Detect which cell encompasses the target text, then output its (X, Y) center coordinate. 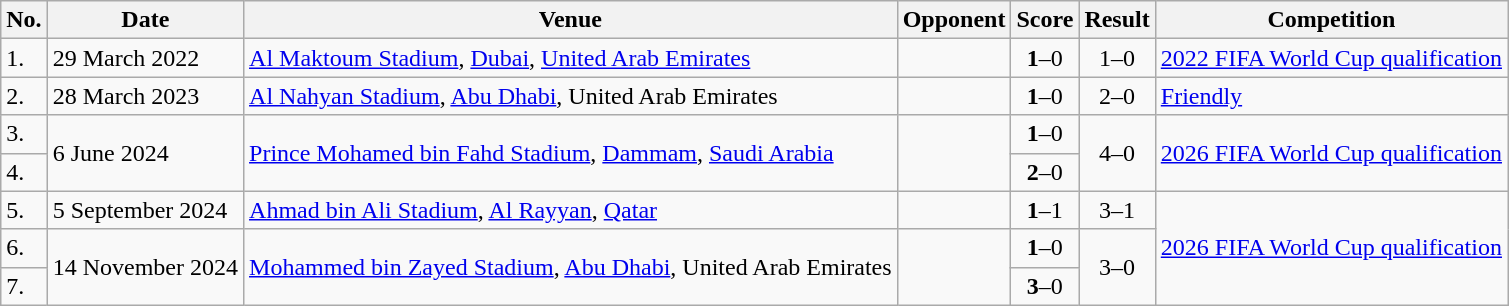
Ahmad bin Ali Stadium, Al Rayyan, Qatar (571, 210)
4–0 (1117, 153)
2. (24, 96)
Venue (571, 20)
Mohammed bin Zayed Stadium, Abu Dhabi, United Arab Emirates (571, 267)
Score (1045, 20)
Friendly (1331, 96)
No. (24, 20)
5 September 2024 (145, 210)
2022 FIFA World Cup qualification (1331, 58)
Opponent (954, 20)
Prince Mohamed bin Fahd Stadium, Dammam, Saudi Arabia (571, 153)
Al Maktoum Stadium, Dubai, United Arab Emirates (571, 58)
3. (24, 134)
28 March 2023 (145, 96)
4. (24, 172)
3–1 (1117, 210)
Al Nahyan Stadium, Abu Dhabi, United Arab Emirates (571, 96)
Result (1117, 20)
6 June 2024 (145, 153)
5. (24, 210)
1. (24, 58)
Competition (1331, 20)
29 March 2022 (145, 58)
14 November 2024 (145, 267)
1–1 (1045, 210)
6. (24, 248)
7. (24, 286)
Date (145, 20)
